Detect which cell encompasses the target text, then output its (X, Y) center coordinate. 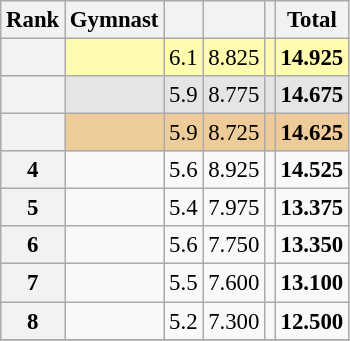
7.300 (234, 321)
8.925 (234, 170)
Total (312, 20)
8.725 (234, 133)
14.675 (312, 95)
8.825 (234, 58)
7 (33, 283)
12.500 (312, 321)
8 (33, 321)
5.5 (184, 283)
13.350 (312, 245)
13.375 (312, 208)
4 (33, 170)
Rank (33, 20)
8.775 (234, 95)
7.975 (234, 208)
14.625 (312, 133)
7.750 (234, 245)
5.4 (184, 208)
5 (33, 208)
14.525 (312, 170)
7.600 (234, 283)
6.1 (184, 58)
6 (33, 245)
5.2 (184, 321)
13.100 (312, 283)
Gymnast (114, 20)
14.925 (312, 58)
